Return the (x, y) coordinate for the center point of the cell that contains the specified text.  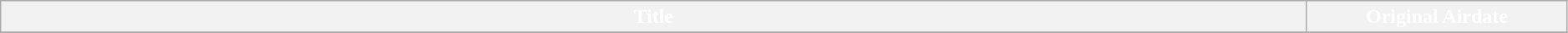
Original Airdate (1437, 17)
Title (653, 17)
